Provide the [X, Y] coordinate of the cell's center where the given text is located.  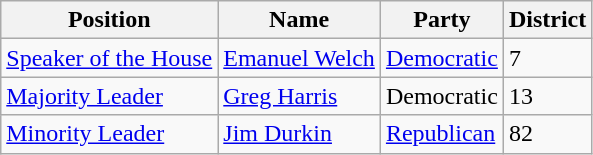
Jim Durkin [300, 134]
Minority Leader [110, 134]
13 [547, 96]
7 [547, 58]
Party [442, 20]
Greg Harris [300, 96]
Speaker of the House [110, 58]
Name [300, 20]
Position [110, 20]
82 [547, 134]
District [547, 20]
Majority Leader [110, 96]
Emanuel Welch [300, 58]
Republican [442, 134]
